Scan for the cell matching the given text and deliver its (X, Y) coordinate at center. 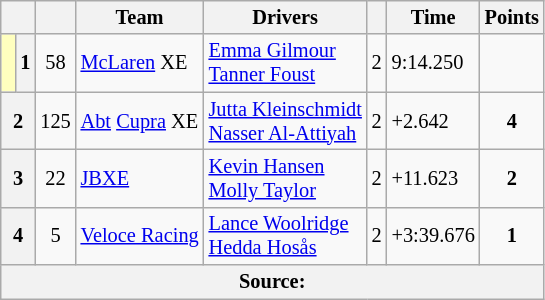
Points (512, 17)
Kevin Hansen Molly Taylor (286, 178)
Jutta Kleinschmidt Nasser Al-Attiyah (286, 121)
+3:39.676 (434, 236)
JBXE (140, 178)
Team (140, 17)
58 (55, 63)
9:14.250 (434, 63)
+2.642 (434, 121)
Veloce Racing (140, 236)
5 (55, 236)
Time (434, 17)
Abt Cupra XE (140, 121)
McLaren XE (140, 63)
Drivers (286, 17)
3 (18, 178)
+11.623 (434, 178)
22 (55, 178)
Source: (272, 282)
Lance Woolridge Hedda Hosås (286, 236)
Emma Gilmour Tanner Foust (286, 63)
125 (55, 121)
